Locate the cell with the specified text and output its [x, y] center coordinate. 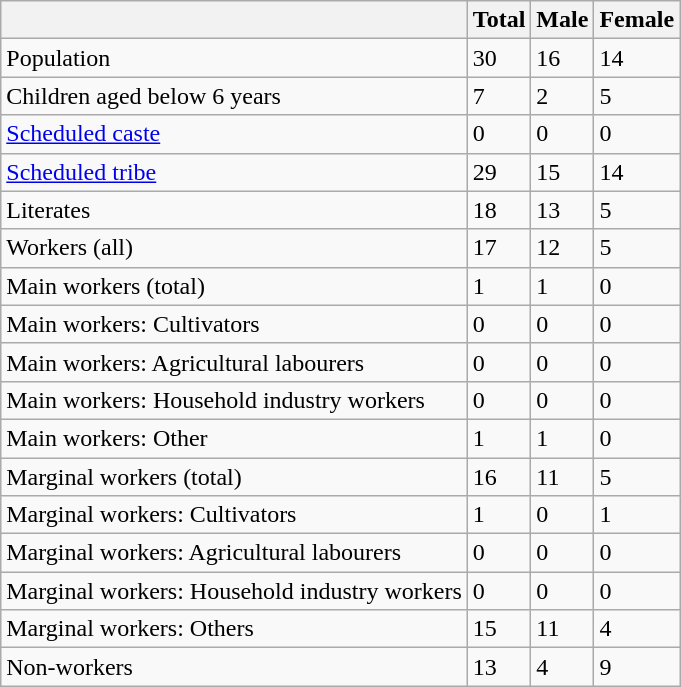
Main workers: Other [234, 438]
Scheduled caste [234, 134]
Marginal workers: Others [234, 629]
Marginal workers: Cultivators [234, 515]
2 [562, 96]
Workers (all) [234, 248]
Scheduled tribe [234, 172]
Children aged below 6 years [234, 96]
Marginal workers: Agricultural labourers [234, 553]
29 [499, 172]
17 [499, 248]
Non-workers [234, 667]
12 [562, 248]
Main workers: Cultivators [234, 324]
9 [637, 667]
Literates [234, 210]
Main workers: Household industry workers [234, 400]
Female [637, 20]
Male [562, 20]
Population [234, 58]
Marginal workers (total) [234, 477]
Marginal workers: Household industry workers [234, 591]
Total [499, 20]
18 [499, 210]
7 [499, 96]
30 [499, 58]
Main workers (total) [234, 286]
Main workers: Agricultural labourers [234, 362]
